From the cell containing the given text, extract its center point as (X, Y) coordinate. 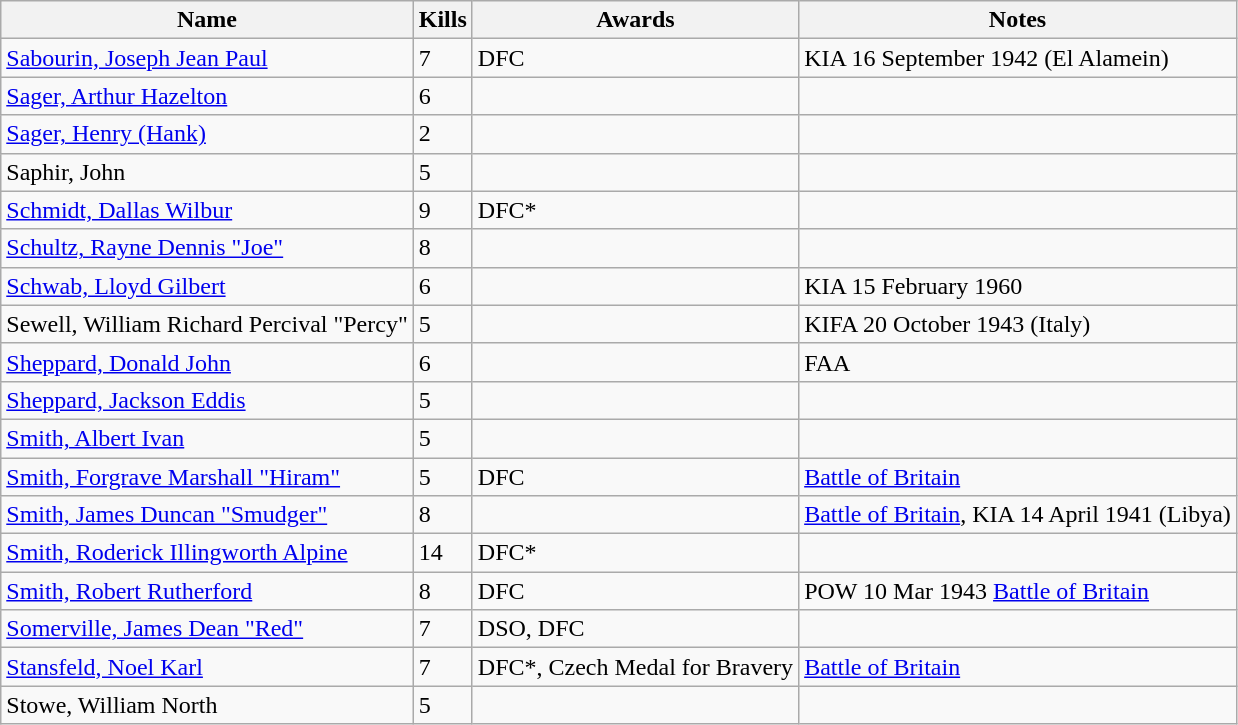
Saphir, John (207, 172)
Smith, James Duncan "Smudger" (207, 515)
DFC*, Czech Medal for Bravery (635, 667)
Smith, Albert Ivan (207, 438)
Kills (442, 20)
Smith, Roderick Illingworth Alpine (207, 553)
14 (442, 553)
FAA (1018, 362)
Sheppard, Donald John (207, 362)
Schultz, Rayne Dennis "Joe" (207, 248)
2 (442, 134)
POW 10 Mar 1943 Battle of Britain (1018, 591)
DSO, DFC (635, 629)
Sheppard, Jackson Eddis (207, 400)
Sewell, William Richard Percival "Percy" (207, 324)
Sager, Arthur Hazelton (207, 96)
Name (207, 20)
Stansfeld, Noel Karl (207, 667)
Notes (1018, 20)
Stowe, William North (207, 705)
KIA 15 February 1960 (1018, 286)
9 (442, 210)
KIFA 20 October 1943 (Italy) (1018, 324)
Sager, Henry (Hank) (207, 134)
Schwab, Lloyd Gilbert (207, 286)
Smith, Robert Rutherford (207, 591)
Sabourin, Joseph Jean Paul (207, 58)
Somerville, James Dean "Red" (207, 629)
Awards (635, 20)
Battle of Britain, KIA 14 April 1941 (Libya) (1018, 515)
Smith, Forgrave Marshall "Hiram" (207, 477)
Schmidt, Dallas Wilbur (207, 210)
KIA 16 September 1942 (El Alamein) (1018, 58)
